Scan for the cell matching the given text and deliver its [X, Y] coordinate at center. 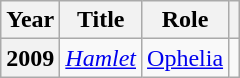
Ophelia [186, 58]
Role [186, 20]
Title [101, 20]
2009 [30, 58]
Hamlet [101, 58]
Year [30, 20]
